Return the (x, y) coordinate for the center point of the cell that contains the specified text.  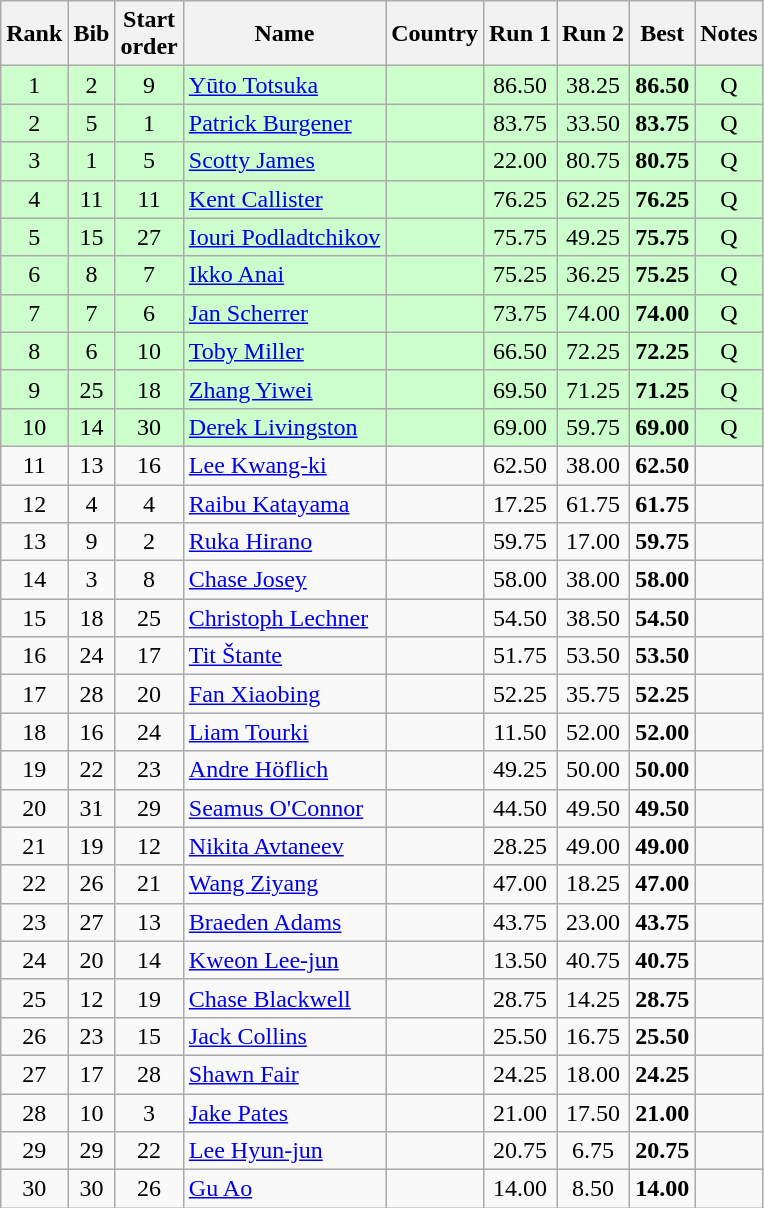
14.25 (594, 998)
Yūto Totsuka (284, 85)
31 (92, 808)
Toby Miller (284, 351)
Kweon Lee-jun (284, 960)
Andre Höflich (284, 770)
Scotty James (284, 161)
44.50 (520, 808)
Rank (34, 34)
Jack Collins (284, 1036)
17.00 (594, 542)
Liam Tourki (284, 732)
Lee Kwang-ki (284, 465)
Tit Štante (284, 656)
Jan Scherrer (284, 313)
Notes (729, 34)
Country (435, 34)
22.00 (520, 161)
Best (662, 34)
69.50 (520, 389)
51.75 (520, 656)
Patrick Burgener (284, 123)
Lee Hyun-jun (284, 1151)
36.25 (594, 275)
33.50 (594, 123)
16.75 (594, 1036)
Braeden Adams (284, 922)
Zhang Yiwei (284, 389)
Gu Ao (284, 1189)
62.25 (594, 199)
66.50 (520, 351)
Derek Livingston (284, 427)
17.50 (594, 1113)
Shawn Fair (284, 1074)
38.25 (594, 85)
Seamus O'Connor (284, 808)
Kent Callister (284, 199)
Nikita Avtaneev (284, 846)
Wang Ziyang (284, 884)
Iouri Podladtchikov (284, 237)
Chase Blackwell (284, 998)
6.75 (594, 1151)
Ikko Anai (284, 275)
Run 1 (520, 34)
11.50 (520, 732)
Jake Pates (284, 1113)
38.50 (594, 618)
Chase Josey (284, 580)
Raibu Katayama (284, 503)
Christoph Lechner (284, 618)
Run 2 (594, 34)
13.50 (520, 960)
73.75 (520, 313)
17.25 (520, 503)
28.25 (520, 846)
18.25 (594, 884)
Ruka Hirano (284, 542)
8.50 (594, 1189)
Name (284, 34)
35.75 (594, 694)
Bib (92, 34)
23.00 (594, 922)
18.00 (594, 1074)
Fan Xiaobing (284, 694)
Startorder (149, 34)
